Capture the cell that displays the provided text and extract its [X, Y] central coordinate. 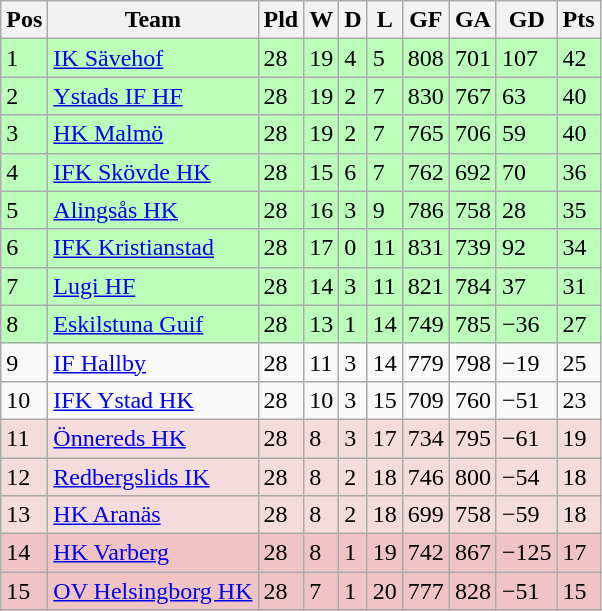
831 [426, 248]
784 [472, 286]
GF [426, 20]
742 [426, 553]
767 [472, 96]
−36 [526, 324]
23 [578, 400]
821 [426, 286]
Eskilstuna Guif [153, 324]
42 [578, 58]
808 [426, 58]
25 [578, 362]
734 [426, 438]
IFK Kristianstad [153, 248]
709 [426, 400]
867 [472, 553]
−19 [526, 362]
779 [426, 362]
92 [526, 248]
63 [526, 96]
795 [472, 438]
L [384, 20]
OV Helsingborg HK [153, 591]
−54 [526, 477]
765 [426, 134]
HK Malmö [153, 134]
12 [24, 477]
35 [578, 210]
16 [322, 210]
Pts [578, 20]
W [322, 20]
31 [578, 286]
GD [526, 20]
777 [426, 591]
739 [472, 248]
Önnereds HK [153, 438]
HK Varberg [153, 553]
0 [353, 248]
830 [426, 96]
−125 [526, 553]
692 [472, 172]
36 [578, 172]
107 [526, 58]
Pld [281, 20]
59 [526, 134]
27 [578, 324]
Lugi HF [153, 286]
706 [472, 134]
Pos [24, 20]
760 [472, 400]
70 [526, 172]
20 [384, 591]
IFK Skövde HK [153, 172]
IF Hallby [153, 362]
IK Sävehof [153, 58]
786 [426, 210]
Redbergslids IK [153, 477]
−61 [526, 438]
800 [472, 477]
HK Aranäs [153, 515]
37 [526, 286]
798 [472, 362]
762 [426, 172]
749 [426, 324]
785 [472, 324]
−59 [526, 515]
Ystads IF HF [153, 96]
699 [426, 515]
IFK Ystad HK [153, 400]
701 [472, 58]
828 [472, 591]
D [353, 20]
Team [153, 20]
34 [578, 248]
746 [426, 477]
Alingsås HK [153, 210]
GA [472, 20]
